Return [X, Y] of the center of cell containing provided text 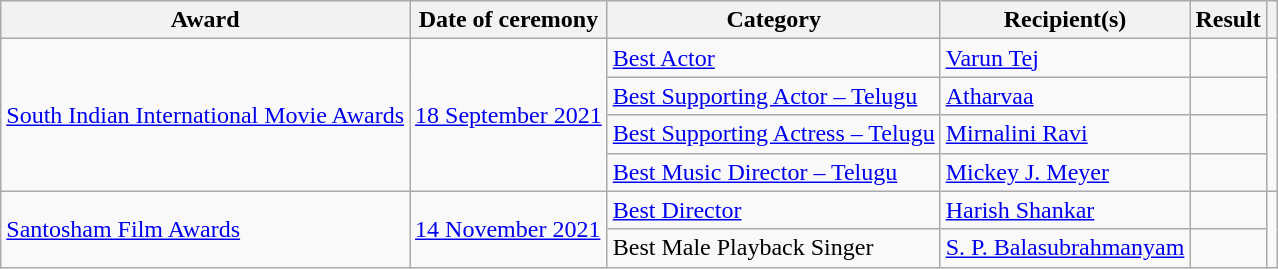
Date of ceremony [509, 20]
Santosham Film Awards [206, 229]
South Indian International Movie Awards [206, 115]
Result [1228, 20]
14 November 2021 [509, 229]
Atharvaa [1065, 96]
18 September 2021 [509, 115]
S. P. Balasubrahmanyam [1065, 248]
Recipient(s) [1065, 20]
Best Music Director – Telugu [774, 172]
Award [206, 20]
Varun Tej [1065, 58]
Best Supporting Actor – Telugu [774, 96]
Category [774, 20]
Best Supporting Actress – Telugu [774, 134]
Best Actor [774, 58]
Harish Shankar [1065, 210]
Mirnalini Ravi [1065, 134]
Best Male Playback Singer [774, 248]
Best Director [774, 210]
Mickey J. Meyer [1065, 172]
